Find where the given text appears and provide that cell's center as [X, Y] coordinate. 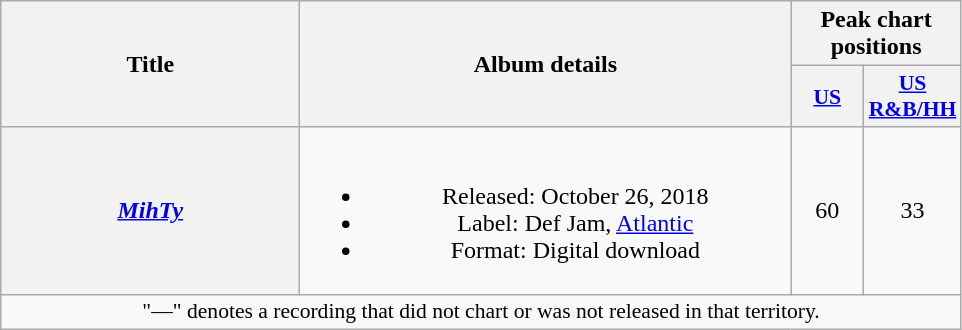
"—" denotes a recording that did not chart or was not released in that territory. [482, 312]
33 [913, 210]
US [828, 96]
Peak chart positions [876, 34]
USR&B/HH [913, 96]
Title [150, 64]
Released: October 26, 2018Label: Def Jam, AtlanticFormat: Digital download [546, 210]
MihTy [150, 210]
60 [828, 210]
Album details [546, 64]
